Return the [x, y] coordinate for the center point of the cell that contains the specified text.  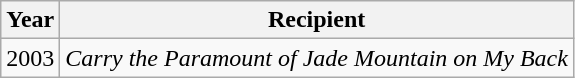
Carry the Paramount of Jade Mountain on My Back [317, 58]
Year [30, 20]
Recipient [317, 20]
2003 [30, 58]
